Identify which cell holds the provided text, then report its (x, y) central coordinate. 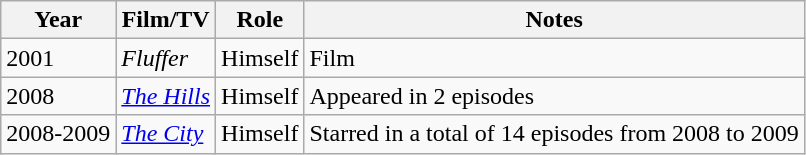
The Hills (166, 96)
2001 (58, 58)
Appeared in 2 episodes (554, 96)
2008-2009 (58, 134)
Notes (554, 20)
Film (554, 58)
The City (166, 134)
Film/TV (166, 20)
Starred in a total of 14 episodes from 2008 to 2009 (554, 134)
2008 (58, 96)
Role (260, 20)
Year (58, 20)
Fluffer (166, 58)
